From the cell containing the given text, extract its center point as [X, Y] coordinate. 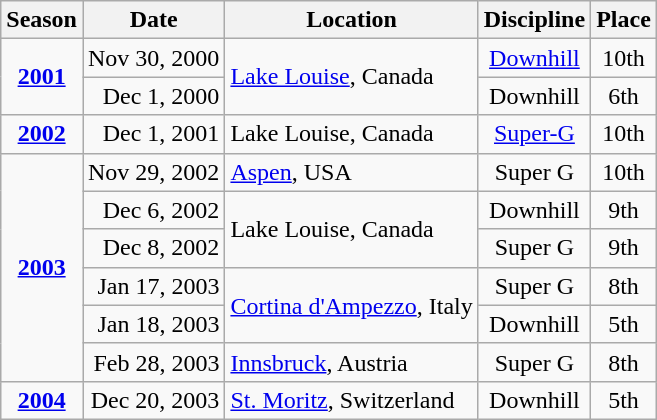
Date [153, 20]
Location [352, 20]
Nov 30, 2000 [153, 58]
2003 [42, 267]
Dec 6, 2002 [153, 210]
Dec 8, 2002 [153, 248]
Innsbruck, Austria [352, 362]
Dec 1, 2000 [153, 96]
Dec 20, 2003 [153, 400]
Dec 1, 2001 [153, 134]
2001 [42, 77]
Aspen, USA [352, 172]
Discipline [534, 20]
Jan 17, 2003 [153, 286]
Feb 28, 2003 [153, 362]
Jan 18, 2003 [153, 324]
2004 [42, 400]
Cortina d'Ampezzo, Italy [352, 305]
St. Moritz, Switzerland [352, 400]
6th [624, 96]
Place [624, 20]
Super-G [534, 134]
Nov 29, 2002 [153, 172]
Season [42, 20]
2002 [42, 134]
